Provide the [X, Y] coordinate of the cell's center where the given text is located.  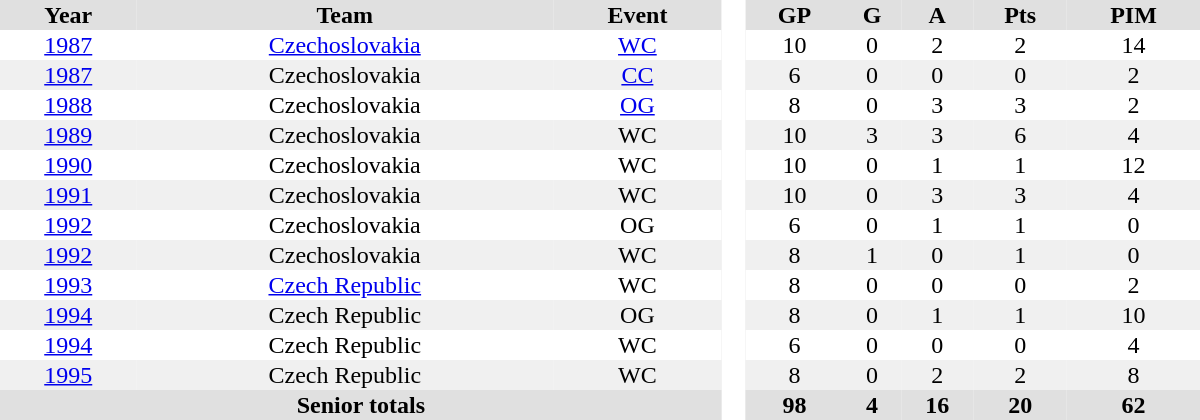
1989 [68, 135]
GP [794, 15]
1988 [68, 105]
14 [1134, 45]
Year [68, 15]
Pts [1020, 15]
20 [1020, 405]
Event [638, 15]
G [872, 15]
PIM [1134, 15]
Team [344, 15]
1990 [68, 165]
1995 [68, 375]
98 [794, 405]
12 [1134, 165]
Senior totals [361, 405]
1991 [68, 195]
62 [1134, 405]
A [937, 15]
CC [638, 75]
1993 [68, 285]
16 [937, 405]
